Return the (X, Y) coordinate for the center point of the cell that contains the specified text.  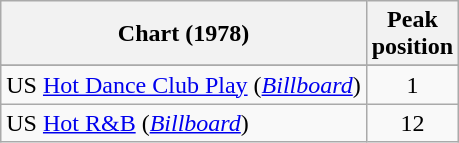
Peakposition (412, 34)
US Hot R&B (Billboard) (184, 123)
1 (412, 85)
12 (412, 123)
US Hot Dance Club Play (Billboard) (184, 85)
Chart (1978) (184, 34)
